Capture the cell that displays the provided text and extract its (X, Y) central coordinate. 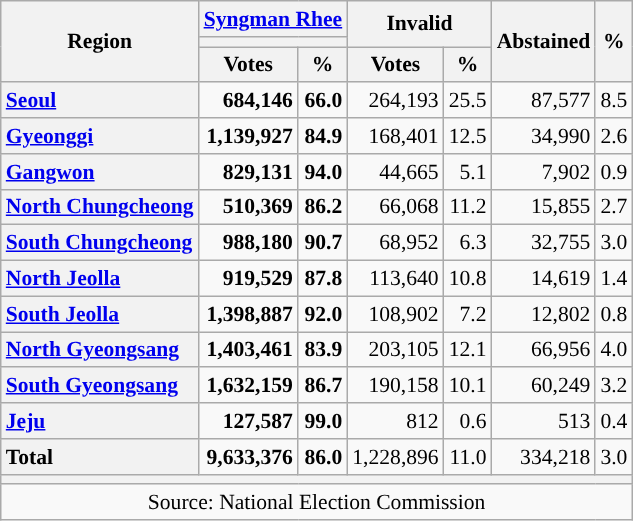
0.8 (614, 314)
1,632,159 (248, 386)
3.2 (614, 386)
113,640 (395, 279)
Seoul (100, 101)
86.2 (322, 207)
0.9 (614, 172)
264,193 (395, 101)
1,403,461 (248, 350)
84.9 (322, 136)
0.6 (468, 421)
10.1 (468, 386)
334,218 (544, 457)
Region (100, 42)
86.7 (322, 386)
11.0 (468, 457)
Jeju (100, 421)
94.0 (322, 172)
513 (544, 421)
66,956 (544, 350)
127,587 (248, 421)
South Chungcheong (100, 243)
86.0 (322, 457)
684,146 (248, 101)
1,228,896 (395, 457)
510,369 (248, 207)
203,105 (395, 350)
1.4 (614, 279)
9,633,376 (248, 457)
34,990 (544, 136)
5.1 (468, 172)
14,619 (544, 279)
Syngman Rhee (274, 19)
12.5 (468, 136)
190,158 (395, 386)
6.3 (468, 243)
Total (100, 457)
North Jeolla (100, 279)
South Gyeongsang (100, 386)
919,529 (248, 279)
North Chungcheong (100, 207)
99.0 (322, 421)
68,952 (395, 243)
66,068 (395, 207)
North Gyeongsang (100, 350)
829,131 (248, 172)
1,139,927 (248, 136)
15,855 (544, 207)
90.7 (322, 243)
83.9 (322, 350)
60,249 (544, 386)
44,665 (395, 172)
Abstained (544, 42)
10.8 (468, 279)
Invalid (419, 24)
32,755 (544, 243)
7.2 (468, 314)
812 (395, 421)
Gangwon (100, 172)
0.4 (614, 421)
66.0 (322, 101)
87.8 (322, 279)
2.7 (614, 207)
87,577 (544, 101)
8.5 (614, 101)
Source: National Election Commission (317, 503)
1,398,887 (248, 314)
11.2 (468, 207)
12,802 (544, 314)
2.6 (614, 136)
7,902 (544, 172)
Gyeonggi (100, 136)
12.1 (468, 350)
South Jeolla (100, 314)
988,180 (248, 243)
25.5 (468, 101)
92.0 (322, 314)
168,401 (395, 136)
4.0 (614, 350)
108,902 (395, 314)
